Output the [x, y] coordinate of the center of the cell containing the given text.  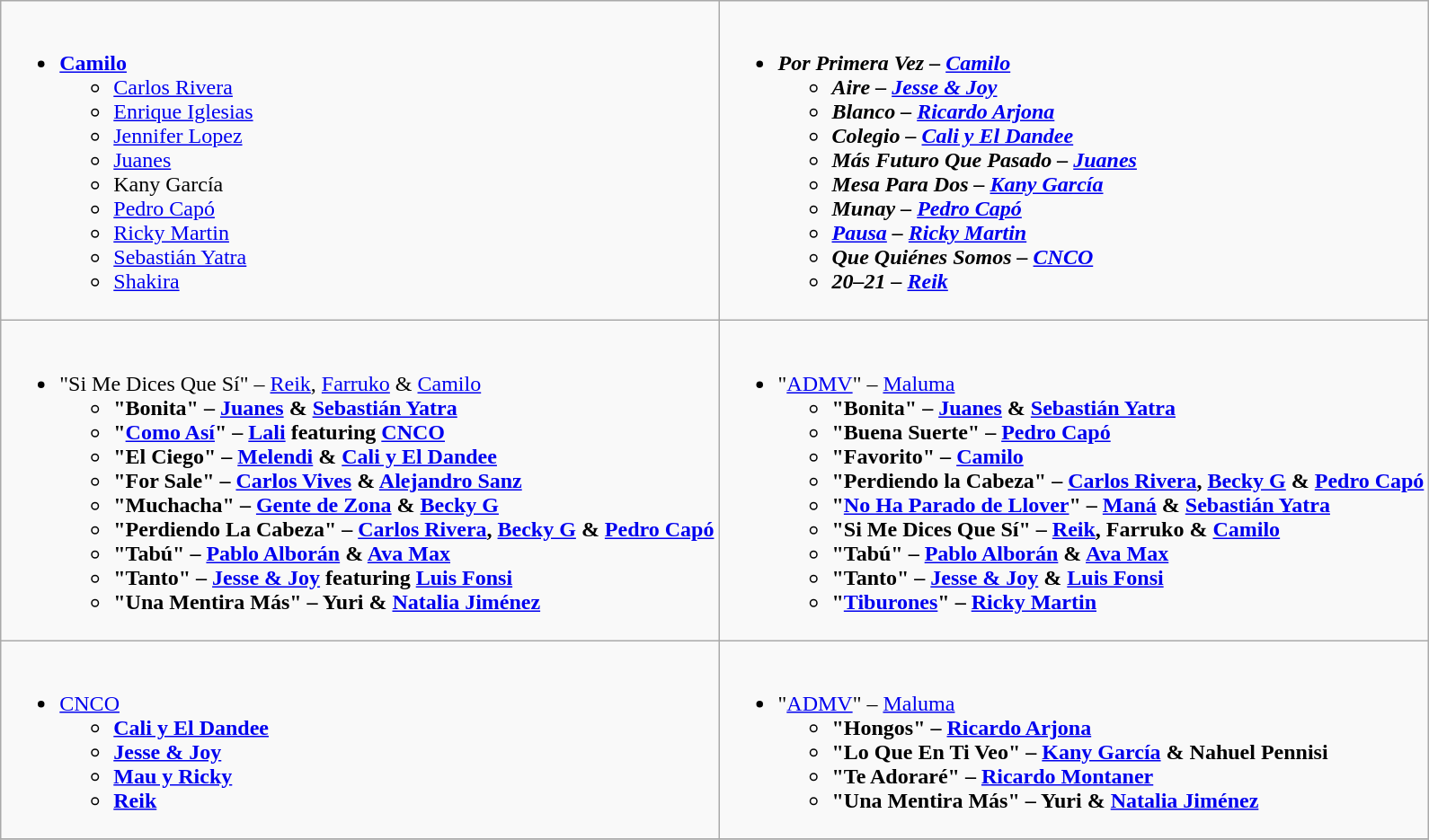
CNCOCali y El DandeeJesse & JoyMau y RickyReik [359, 740]
CamiloCarlos RiveraEnrique IglesiasJennifer LopezJuanesKany GarcíaPedro CapóRicky MartinSebastián YatraShakira [359, 161]
